Find where the given text appears and provide that cell's center as [x, y] coordinate. 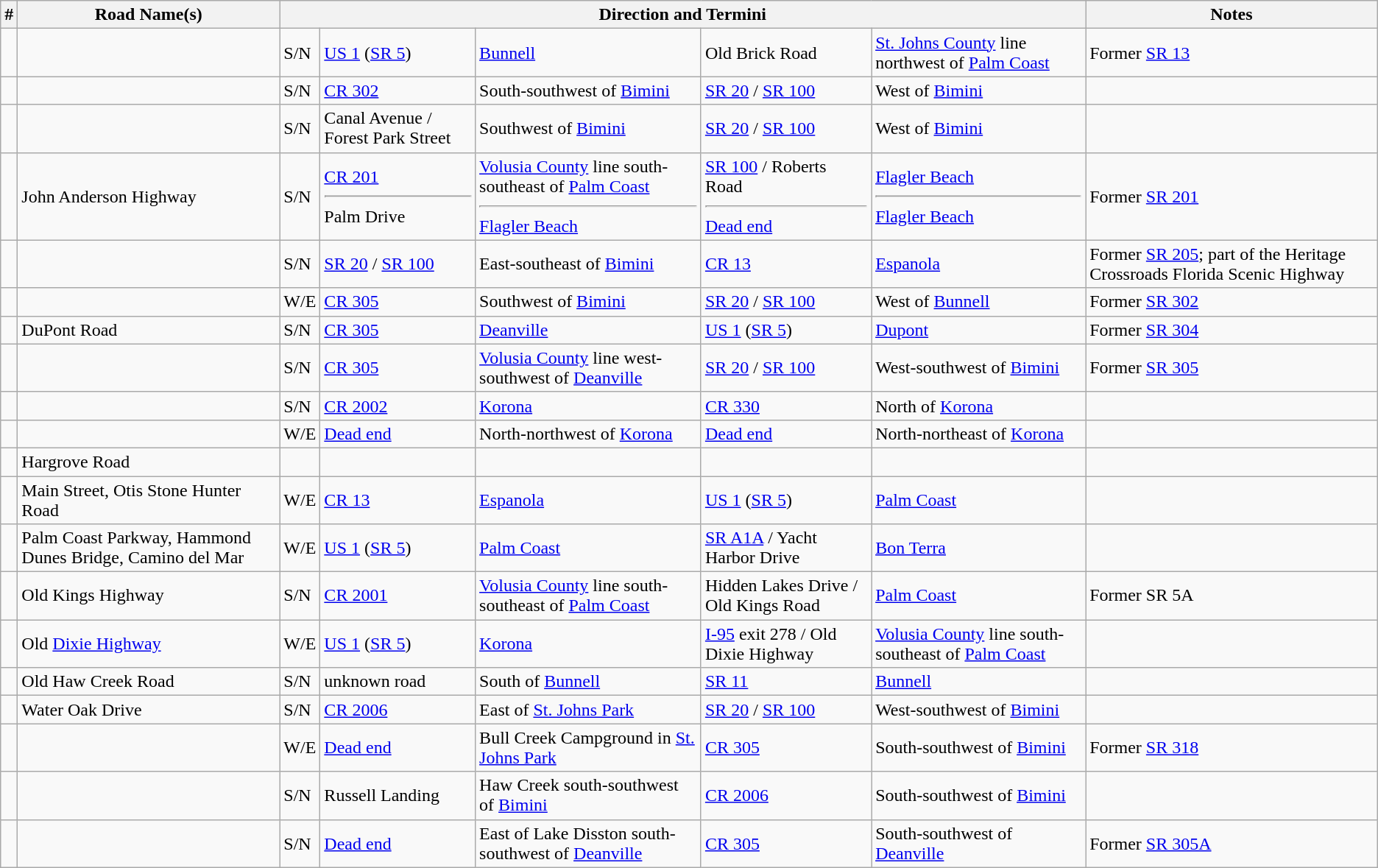
Old Kings Highway [149, 596]
North-northeast of Korona [979, 434]
Russell Landing [397, 795]
Canal Avenue / Forest Park Street [397, 128]
Former SR 201 [1232, 196]
Bon Terra [979, 548]
Hidden Lakes Drive / Old Kings Road [786, 596]
Hargrove Road [149, 462]
South of Bunnell [589, 682]
St. Johns County line northwest of Palm Coast [979, 53]
Old Brick Road [786, 53]
Dupont [979, 330]
Former SR 302 [1232, 302]
Road Name(s) [149, 15]
Palm Coast Parkway, Hammond Dunes Bridge, Camino del Mar [149, 548]
CR 302 [397, 91]
Deanville [589, 330]
DuPont Road [149, 330]
North of Korona [979, 406]
Former SR 304 [1232, 330]
Bull Creek Campground in St. Johns Park [589, 748]
West of Bunnell [979, 302]
Former SR 305A [1232, 844]
Volusia County line west-southwest of Deanville [589, 368]
East of Lake Disston south-southwest of Deanville [589, 844]
Main Street, Otis Stone Hunter Road [149, 499]
SR A1A / Yacht Harbor Drive [786, 548]
South-southwest of Deanville [979, 844]
Haw Creek south-southwest of Bimini [589, 795]
unknown road [397, 682]
East of St. Johns Park [589, 710]
CR 201Palm Drive [397, 196]
Flagler BeachFlagler Beach [979, 196]
Former SR 5A [1232, 596]
Old Haw Creek Road [149, 682]
Water Oak Drive [149, 710]
Former SR 205; part of the Heritage Crossroads Florida Scenic Highway [1232, 264]
Direction and Termini [683, 15]
I-95 exit 278 / Old Dixie Highway [786, 643]
SR 11 [786, 682]
North-northwest of Korona [589, 434]
# [9, 15]
Former SR 13 [1232, 53]
SR 100 / Roberts RoadDead end [786, 196]
Former SR 318 [1232, 748]
CR 2001 [397, 596]
CR 330 [786, 406]
Notes [1232, 15]
Former SR 305 [1232, 368]
CR 2002 [397, 406]
Old Dixie Highway [149, 643]
John Anderson Highway [149, 196]
East-southeast of Bimini [589, 264]
Volusia County line south-southeast of Palm CoastFlagler Beach [589, 196]
